Capture the cell that displays the provided text and extract its (x, y) central coordinate. 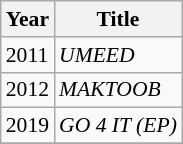
MAKTOOB (118, 90)
2019 (28, 126)
2011 (28, 55)
GO 4 IT (EP) (118, 126)
UMEED (118, 55)
Title (118, 19)
Year (28, 19)
2012 (28, 90)
